Extract the (X, Y) coordinate from the center of the cell holding the provided text.  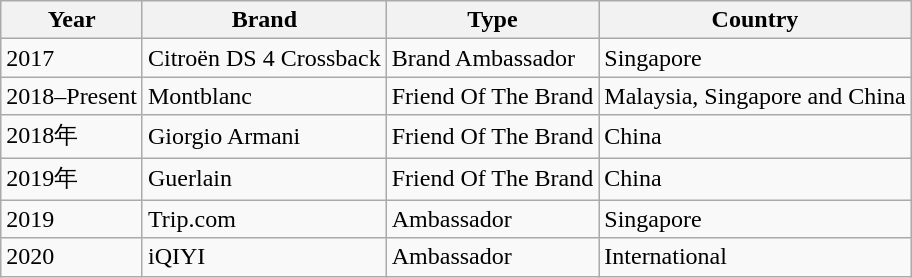
2017 (72, 58)
2018–Present (72, 96)
Malaysia, Singapore and China (755, 96)
Guerlain (264, 180)
2018年 (72, 136)
Country (755, 20)
Type (492, 20)
Citroën DS 4 Crossback (264, 58)
2019 (72, 219)
Giorgio Armani (264, 136)
2019年 (72, 180)
Year (72, 20)
Trip.com (264, 219)
Brand (264, 20)
iQIYI (264, 257)
2020 (72, 257)
Montblanc (264, 96)
Brand Ambassador (492, 58)
International (755, 257)
